Identify which cell holds the provided text, then report its [X, Y] central coordinate. 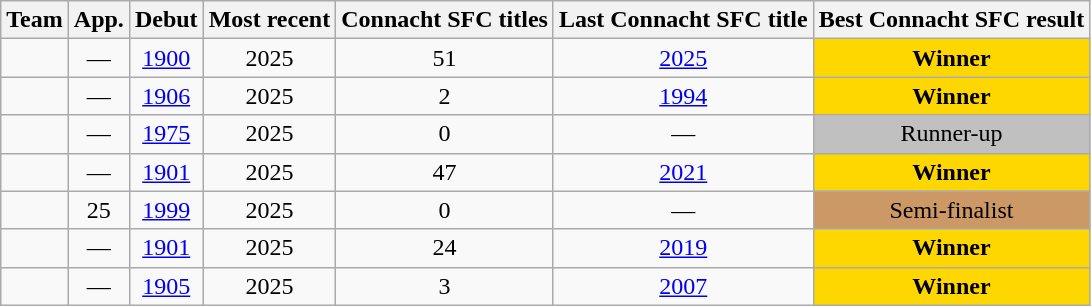
2019 [683, 248]
Connacht SFC titles [445, 20]
App. [98, 20]
Most recent [270, 20]
Debut [166, 20]
1975 [166, 134]
Runner-up [952, 134]
1905 [166, 286]
2021 [683, 172]
25 [98, 210]
Last Connacht SFC title [683, 20]
1900 [166, 58]
Team [35, 20]
Best Connacht SFC result [952, 20]
1906 [166, 96]
3 [445, 286]
2007 [683, 286]
2 [445, 96]
1999 [166, 210]
Semi-finalist [952, 210]
1994 [683, 96]
51 [445, 58]
24 [445, 248]
47 [445, 172]
